Return the (x, y) coordinate for the center point of the cell that contains the specified text.  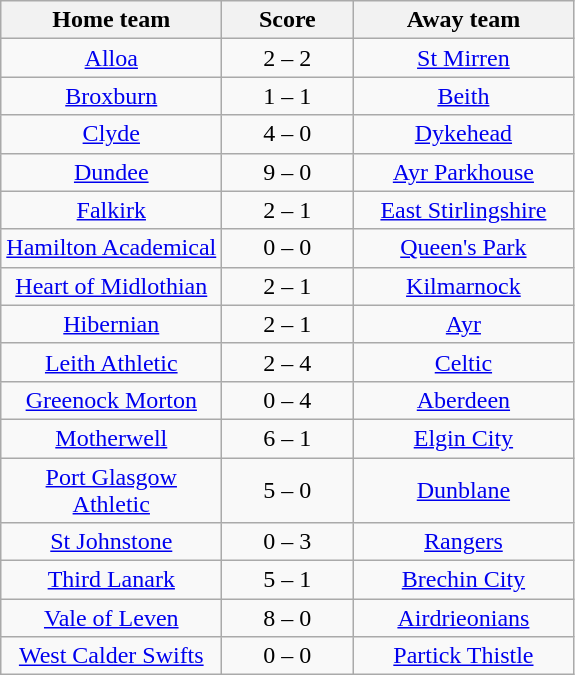
8 – 0 (288, 618)
St Mirren (464, 58)
1 – 1 (288, 96)
4 – 0 (288, 134)
Away team (464, 20)
Clyde (112, 134)
0 – 3 (288, 542)
Dunblane (464, 490)
Dykehead (464, 134)
5 – 1 (288, 580)
Leith Athletic (112, 362)
6 – 1 (288, 438)
Dundee (112, 172)
Third Lanark (112, 580)
St Johnstone (112, 542)
9 – 0 (288, 172)
Brechin City (464, 580)
Falkirk (112, 210)
Queen's Park (464, 248)
Hamilton Academical (112, 248)
Kilmarnock (464, 286)
2 – 2 (288, 58)
Partick Thistle (464, 656)
2 – 4 (288, 362)
Home team (112, 20)
Ayr (464, 324)
Rangers (464, 542)
Airdrieonians (464, 618)
Alloa (112, 58)
0 – 4 (288, 400)
Score (288, 20)
Motherwell (112, 438)
East Stirlingshire (464, 210)
5 – 0 (288, 490)
Greenock Morton (112, 400)
Beith (464, 96)
Aberdeen (464, 400)
Elgin City (464, 438)
West Calder Swifts (112, 656)
Vale of Leven (112, 618)
Ayr Parkhouse (464, 172)
Celtic (464, 362)
Heart of Midlothian (112, 286)
Broxburn (112, 96)
Port Glasgow Athletic (112, 490)
Hibernian (112, 324)
